Locate the cell with the specified text and output its [X, Y] center coordinate. 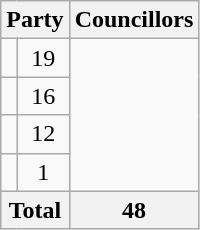
12 [43, 134]
16 [43, 96]
Party [35, 20]
Total [35, 210]
1 [43, 172]
48 [134, 210]
Councillors [134, 20]
19 [43, 58]
